Provide the [x, y] coordinate of the cell's center where the given text is located.  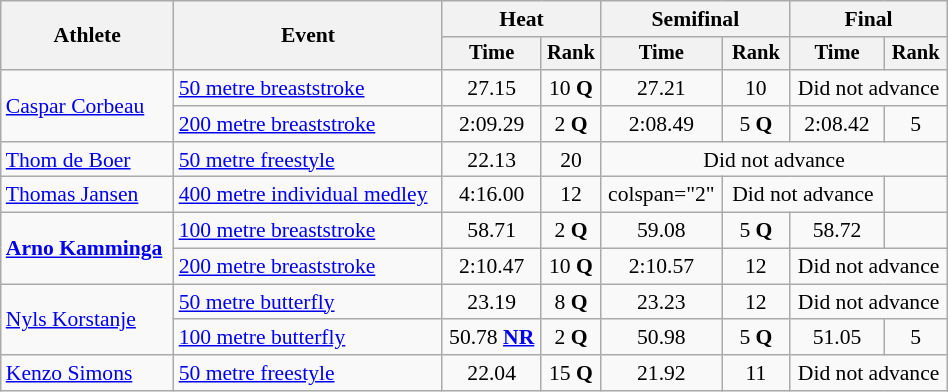
50 metre breaststroke [308, 88]
59.08 [662, 231]
Event [308, 36]
Heat [522, 19]
colspan="2" [662, 195]
2:09.29 [492, 124]
58.72 [837, 231]
8 Q [571, 302]
Final [868, 19]
2:08.42 [837, 124]
Arno Kamminga [88, 248]
Nyls Korstanje [88, 320]
27.15 [492, 88]
2:08.49 [662, 124]
22.04 [492, 373]
2:10.47 [492, 267]
20 [571, 160]
50.98 [662, 338]
21.92 [662, 373]
2:10.57 [662, 267]
Athlete [88, 36]
Semifinal [696, 19]
4:16.00 [492, 195]
400 metre individual medley [308, 195]
22.13 [492, 160]
23.23 [662, 302]
50 metre butterfly [308, 302]
23.19 [492, 302]
51.05 [837, 338]
100 metre butterfly [308, 338]
11 [756, 373]
15 Q [571, 373]
58.71 [492, 231]
50.78 NR [492, 338]
Caspar Corbeau [88, 106]
Thom de Boer [88, 160]
10 [756, 88]
Thomas Jansen [88, 195]
Kenzo Simons [88, 373]
27.21 [662, 88]
100 metre breaststroke [308, 231]
